Pinpoint the cell where the given text exists, returning its [x, y] midpoint coordinate. 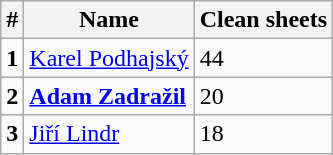
20 [263, 96]
2 [12, 96]
Adam Zadražil [109, 96]
3 [12, 134]
Jiří Lindr [109, 134]
1 [12, 58]
# [12, 20]
Clean sheets [263, 20]
Karel Podhajský [109, 58]
Name [109, 20]
18 [263, 134]
44 [263, 58]
